Find where the given text appears and provide that cell's center as (X, Y) coordinate. 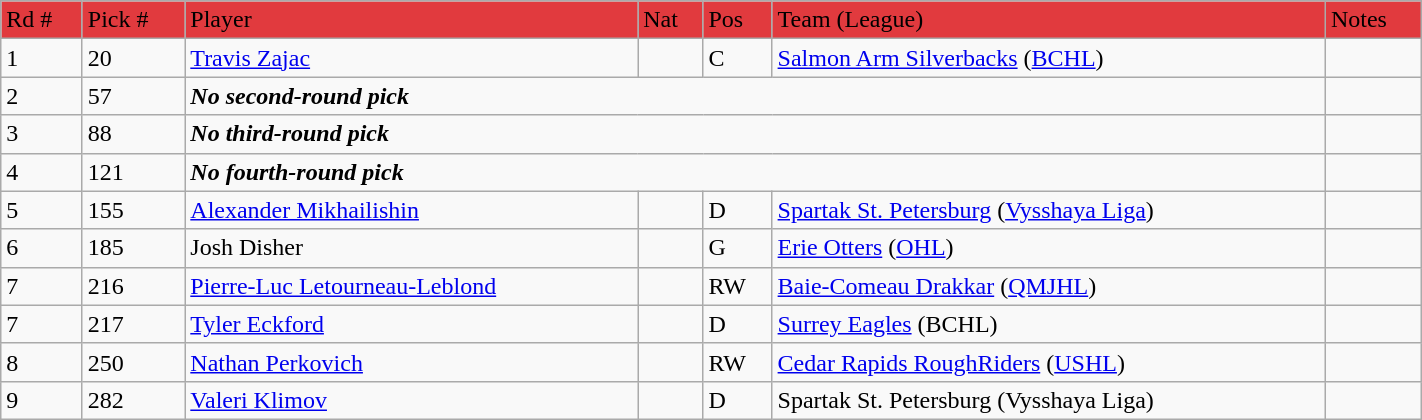
217 (133, 324)
Valeri Klimov (412, 400)
G (738, 248)
C (738, 58)
No second-round pick (756, 96)
20 (133, 58)
Pos (738, 20)
Pick # (133, 20)
6 (42, 248)
88 (133, 134)
121 (133, 172)
185 (133, 248)
Pierre-Luc Letourneau-Leblond (412, 286)
Travis Zajac (412, 58)
250 (133, 362)
3 (42, 134)
282 (133, 400)
57 (133, 96)
Cedar Rapids RoughRiders (USHL) (1048, 362)
155 (133, 210)
Rd # (42, 20)
Notes (1373, 20)
Josh Disher (412, 248)
Salmon Arm Silverbacks (BCHL) (1048, 58)
Alexander Mikhailishin (412, 210)
8 (42, 362)
4 (42, 172)
5 (42, 210)
Nathan Perkovich (412, 362)
Erie Otters (OHL) (1048, 248)
Team (League) (1048, 20)
Nat (670, 20)
Surrey Eagles (BCHL) (1048, 324)
Baie-Comeau Drakkar (QMJHL) (1048, 286)
2 (42, 96)
Tyler Eckford (412, 324)
No third-round pick (756, 134)
216 (133, 286)
1 (42, 58)
9 (42, 400)
No fourth-round pick (756, 172)
Player (412, 20)
